Search for the cell housing the specified text and yield its [X, Y] center coordinate. 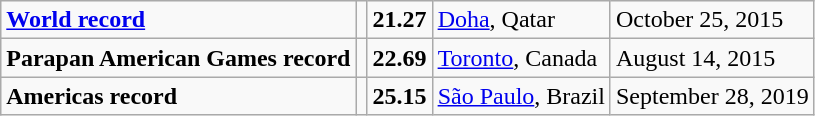
Americas record [178, 96]
Toronto, Canada [521, 58]
Doha, Qatar [521, 20]
September 28, 2019 [712, 96]
São Paulo, Brazil [521, 96]
21.27 [400, 20]
October 25, 2015 [712, 20]
World record [178, 20]
Parapan American Games record [178, 58]
August 14, 2015 [712, 58]
22.69 [400, 58]
25.15 [400, 96]
